Locate the cell with the specified text and output its [X, Y] center coordinate. 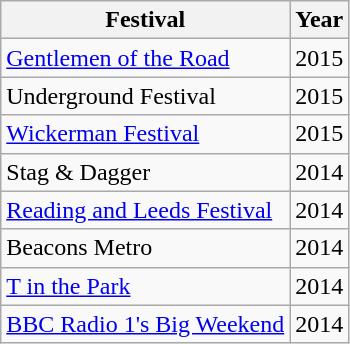
Underground Festival [146, 96]
Reading and Leeds Festival [146, 210]
T in the Park [146, 286]
Year [320, 20]
Wickerman Festival [146, 134]
Beacons Metro [146, 248]
Festival [146, 20]
Stag & Dagger [146, 172]
Gentlemen of the Road [146, 58]
BBC Radio 1's Big Weekend [146, 324]
